Capture the cell that displays the provided text and extract its (x, y) central coordinate. 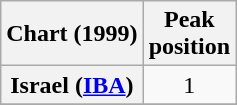
Israel (IBA) (72, 85)
1 (189, 85)
Chart (1999) (72, 34)
Peakposition (189, 34)
